Output the [x, y] coordinate of the center of the cell containing the given text.  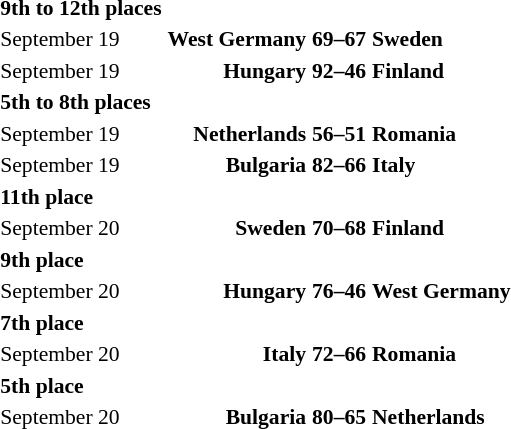
70–68 [340, 228]
Italy [236, 354]
92–46 [340, 70]
72–66 [340, 354]
82–66 [340, 165]
West Germany [236, 39]
56–51 [340, 134]
Sweden [236, 228]
76–46 [340, 291]
69–67 [340, 39]
Netherlands [236, 134]
Bulgaria [236, 165]
